For the text-containing cell, return its midpoint in [x, y] coordinate format. 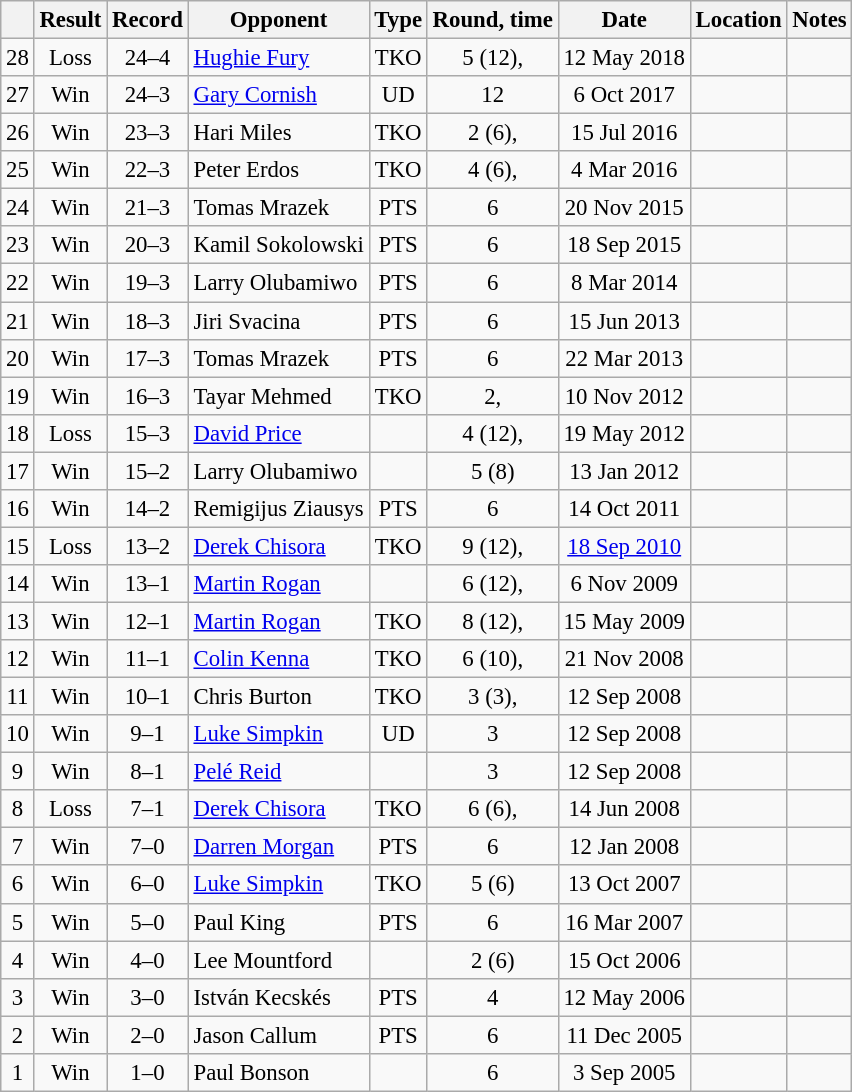
Notes [820, 20]
24 [18, 208]
8 Mar 2014 [624, 283]
Location [738, 20]
6–0 [148, 885]
19–3 [148, 283]
David Price [278, 433]
21–3 [148, 208]
3 (3), [492, 697]
12 May 2006 [624, 997]
13 Jan 2012 [624, 471]
1–0 [148, 1073]
22 Mar 2013 [624, 358]
27 [18, 95]
12 Jan 2008 [624, 847]
13 Oct 2007 [624, 885]
18 [18, 433]
25 [18, 170]
10 Nov 2012 [624, 396]
2 (6), [492, 133]
18–3 [148, 321]
Type [398, 20]
Lee Mountford [278, 960]
4 (6), [492, 170]
16 Mar 2007 [624, 922]
Paul King [278, 922]
15 May 2009 [624, 621]
Colin Kenna [278, 659]
6 (12), [492, 584]
Jiri Svacina [278, 321]
15 Jun 2013 [624, 321]
Jason Callum [278, 1035]
3 Sep 2005 [624, 1073]
23 [18, 245]
Opponent [278, 20]
2 (6) [492, 960]
14 Jun 2008 [624, 809]
9 (12), [492, 546]
2, [492, 396]
5 [18, 922]
15 Jul 2016 [624, 133]
9 [18, 772]
19 May 2012 [624, 433]
Darren Morgan [278, 847]
7–1 [148, 809]
17–3 [148, 358]
16–3 [148, 396]
6 Nov 2009 [624, 584]
8 [18, 809]
1 [18, 1073]
9–1 [148, 734]
Result [70, 20]
21 Nov 2008 [624, 659]
Tayar Mehmed [278, 396]
14–2 [148, 509]
12–1 [148, 621]
13 [18, 621]
23–3 [148, 133]
14 Oct 2011 [624, 509]
14 [18, 584]
22–3 [148, 170]
20 [18, 358]
2–0 [148, 1035]
Record [148, 20]
Pelé Reid [278, 772]
Paul Bonson [278, 1073]
18 Sep 2015 [624, 245]
17 [18, 471]
24–4 [148, 58]
Hari Miles [278, 133]
21 [18, 321]
12 May 2018 [624, 58]
Hughie Fury [278, 58]
6 (6), [492, 809]
15–2 [148, 471]
24–3 [148, 95]
2 [18, 1035]
15 Oct 2006 [624, 960]
4 (12), [492, 433]
Peter Erdos [278, 170]
Kamil Sokolowski [278, 245]
5 (6) [492, 885]
15–3 [148, 433]
11–1 [148, 659]
Remigijus Ziausys [278, 509]
18 Sep 2010 [624, 546]
19 [18, 396]
26 [18, 133]
13–1 [148, 584]
5–0 [148, 922]
Chris Burton [278, 697]
3–0 [148, 997]
5 (12), [492, 58]
Round, time [492, 20]
8–1 [148, 772]
10–1 [148, 697]
20 Nov 2015 [624, 208]
16 [18, 509]
20–3 [148, 245]
4–0 [148, 960]
11 [18, 697]
10 [18, 734]
8 (12), [492, 621]
11 Dec 2005 [624, 1035]
22 [18, 283]
15 [18, 546]
28 [18, 58]
13–2 [148, 546]
4 Mar 2016 [624, 170]
6 Oct 2017 [624, 95]
István Kecskés [278, 997]
5 (8) [492, 471]
7 [18, 847]
7–0 [148, 847]
Gary Cornish [278, 95]
Date [624, 20]
6 (10), [492, 659]
